Determine the [X, Y] coordinate at the center of the cell enclosing the given text.  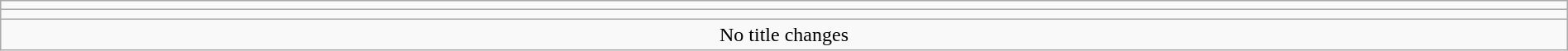
No title changes [784, 35]
